Determine the (X, Y) coordinate at the center of the cell enclosing the given text.  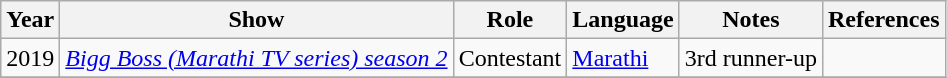
Marathi (623, 58)
Role (510, 20)
Bigg Boss (Marathi TV series) season 2 (256, 58)
Language (623, 20)
2019 (30, 58)
References (884, 20)
Contestant (510, 58)
Year (30, 20)
3rd runner-up (750, 58)
Notes (750, 20)
Show (256, 20)
